Detect which cell encompasses the target text, then output its [X, Y] center coordinate. 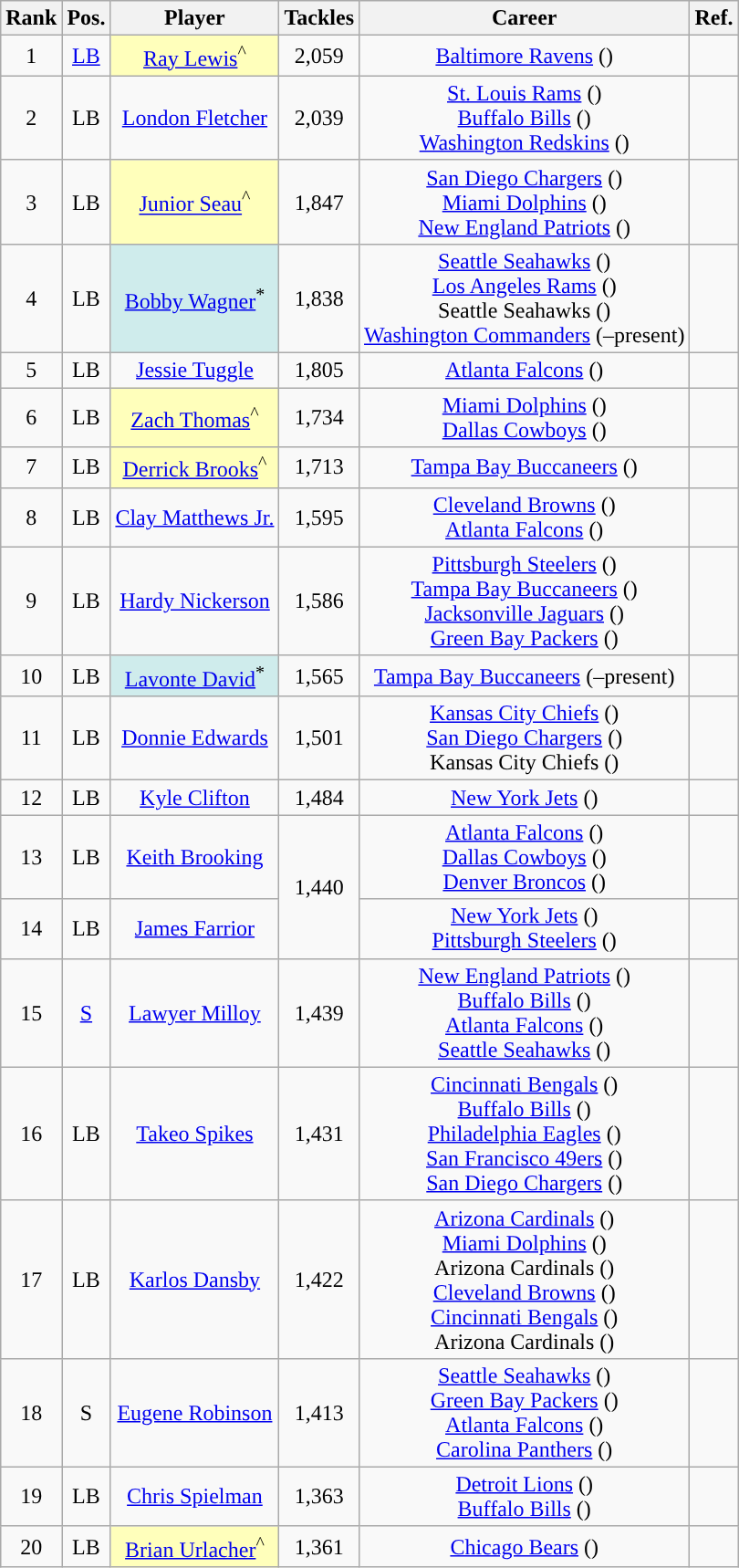
Lawyer Milloy [195, 1013]
Career [525, 18]
New York Jets () Pittsburgh Steelers () [525, 929]
Ray Lewis^ [195, 57]
1,431 [319, 1134]
1,413 [319, 1413]
Hardy Nickerson [195, 601]
Brian Urlacher^ [195, 1546]
St. Louis Rams () Buffalo Bills () Washington Redskins () [525, 118]
Eugene Robinson [195, 1413]
Keith Brooking [195, 857]
10 [31, 675]
Tampa Bay Buccaneers (–present) [525, 675]
Derrick Brooks^ [195, 467]
Pos. [86, 18]
8 [31, 517]
Arizona Cardinals () Miami Dolphins () Arizona Cardinals () Cleveland Browns () Cincinnati Bengals () Arizona Cardinals () [525, 1280]
16 [31, 1134]
Kansas City Chiefs () San Diego Chargers () Kansas City Chiefs () [525, 738]
Pittsburgh Steelers () Tampa Bay Buccaneers () Jacksonville Jaguars () Green Bay Packers () [525, 601]
New England Patriots () Buffalo Bills () Atlanta Falcons () Seattle Seahawks () [525, 1013]
Karlos Dansby [195, 1280]
Kyle Clifton [195, 798]
9 [31, 601]
Chris Spielman [195, 1497]
1,422 [319, 1280]
Player [195, 18]
1,439 [319, 1013]
1 [31, 57]
Tackles [319, 18]
14 [31, 929]
James Farrior [195, 929]
Chicago Bears () [525, 1546]
London Fletcher [195, 118]
Jessie Tuggle [195, 371]
3 [31, 202]
5 [31, 371]
Miami Dolphins () Dallas Cowboys () [525, 418]
Donnie Edwards [195, 738]
2,039 [319, 118]
San Diego Chargers () Miami Dolphins () New England Patriots () [525, 202]
Cincinnati Bengals () Buffalo Bills () Philadelphia Eagles () San Francisco 49ers () San Diego Chargers () [525, 1134]
Atlanta Falcons () [525, 371]
2,059 [319, 57]
1,713 [319, 467]
Seattle Seahawks () Los Angeles Rams () Seattle Seahawks () Washington Commanders (–present) [525, 298]
15 [31, 1013]
4 [31, 298]
Lavonte David* [195, 675]
1,586 [319, 601]
2 [31, 118]
Seattle Seahawks () Green Bay Packers () Atlanta Falcons () Carolina Panthers () [525, 1413]
1,501 [319, 738]
Bobby Wagner* [195, 298]
Atlanta Falcons () Dallas Cowboys () Denver Broncos () [525, 857]
1,847 [319, 202]
17 [31, 1280]
New York Jets () [525, 798]
1,484 [319, 798]
Zach Thomas^ [195, 418]
20 [31, 1546]
Junior Seau^ [195, 202]
1,805 [319, 371]
1,565 [319, 675]
Takeo Spikes [195, 1134]
1,734 [319, 418]
7 [31, 467]
Tampa Bay Buccaneers () [525, 467]
1,363 [319, 1497]
1,838 [319, 298]
Ref. [713, 18]
Detroit Lions () Buffalo Bills () [525, 1497]
11 [31, 738]
13 [31, 857]
1,440 [319, 887]
Baltimore Ravens () [525, 57]
12 [31, 798]
6 [31, 418]
Clay Matthews Jr. [195, 517]
19 [31, 1497]
18 [31, 1413]
Rank [31, 18]
1,361 [319, 1546]
Cleveland Browns () Atlanta Falcons () [525, 517]
1,595 [319, 517]
